Scan for the cell matching the given text and deliver its [x, y] coordinate at center. 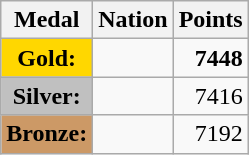
7192 [210, 134]
Gold: [47, 58]
Bronze: [47, 134]
7416 [210, 96]
Silver: [47, 96]
7448 [210, 58]
Nation [133, 20]
Medal [47, 20]
Points [210, 20]
